Return the (X, Y) coordinate for the center point of the cell that contains the specified text.  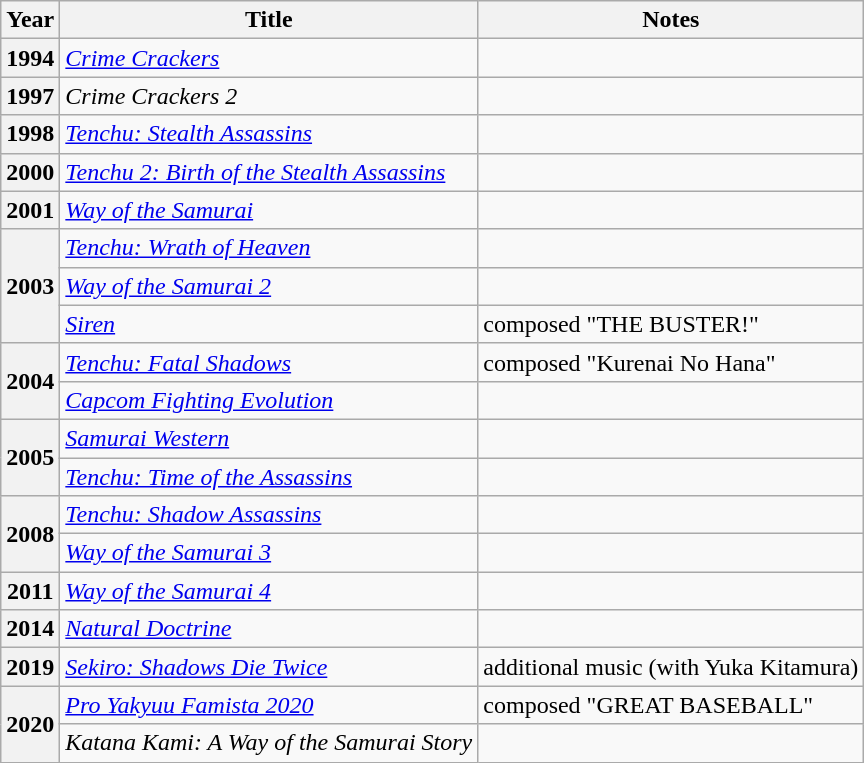
1997 (30, 96)
Way of the Samurai 2 (269, 286)
Notes (671, 20)
2020 (30, 724)
Katana Kami: A Way of the Samurai Story (269, 743)
2019 (30, 667)
Pro Yakyuu Famista 2020 (269, 705)
Tenchu: Time of the Assassins (269, 477)
Siren (269, 324)
1994 (30, 58)
Sekiro: Shadows Die Twice (269, 667)
2008 (30, 534)
2003 (30, 286)
Tenchu: Shadow Assassins (269, 515)
Tenchu: Stealth Assassins (269, 134)
additional music (with Yuka Kitamura) (671, 667)
Title (269, 20)
Crime Crackers 2 (269, 96)
2001 (30, 210)
Natural Doctrine (269, 629)
2004 (30, 381)
Way of the Samurai 4 (269, 591)
Way of the Samurai (269, 210)
1998 (30, 134)
2011 (30, 591)
Year (30, 20)
composed "THE BUSTER!" (671, 324)
Way of the Samurai 3 (269, 553)
Tenchu: Wrath of Heaven (269, 248)
Crime Crackers (269, 58)
Samurai Western (269, 438)
2000 (30, 172)
2005 (30, 457)
2014 (30, 629)
Capcom Fighting Evolution (269, 400)
composed "GREAT BASEBALL" (671, 705)
composed "Kurenai No Hana" (671, 362)
Tenchu: Fatal Shadows (269, 362)
Tenchu 2: Birth of the Stealth Assassins (269, 172)
